Output the [x, y] coordinate of the center of the cell containing the given text.  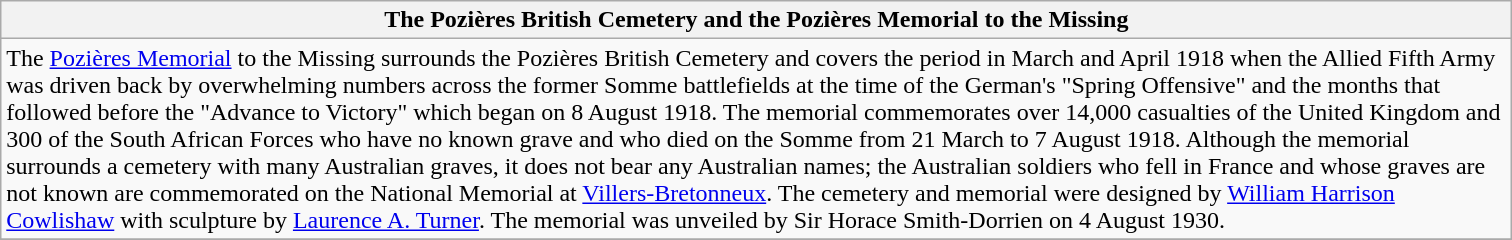
The Pozières British Cemetery and the Pozières Memorial to the Missing [756, 20]
